Extract the (x, y) coordinate from the center of the cell holding the provided text.  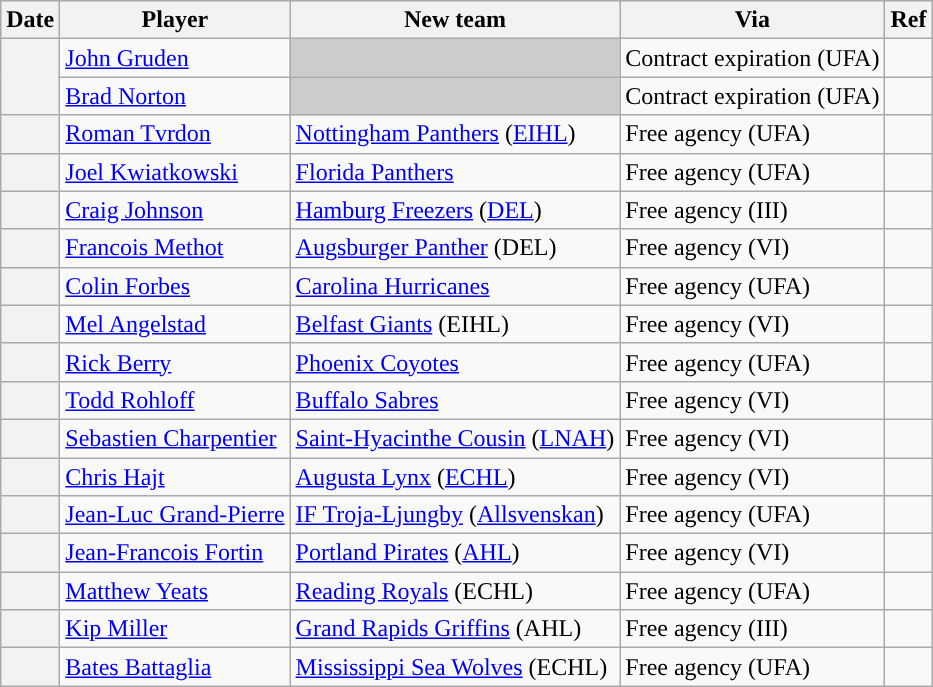
Brad Norton (175, 96)
Phoenix Coyotes (455, 362)
Nottingham Panthers (EIHL) (455, 134)
IF Troja-Ljungby (Allsvenskan) (455, 515)
Grand Rapids Griffins (AHL) (455, 629)
John Gruden (175, 58)
Via (752, 20)
Ref (908, 20)
Florida Panthers (455, 172)
Chris Hajt (175, 477)
Roman Tvrdon (175, 134)
Todd Rohloff (175, 400)
New team (455, 20)
Augusta Lynx (ECHL) (455, 477)
Hamburg Freezers (DEL) (455, 210)
Mississippi Sea Wolves (ECHL) (455, 667)
Rick Berry (175, 362)
Reading Royals (ECHL) (455, 591)
Francois Methot (175, 248)
Jean-Francois Fortin (175, 553)
Joel Kwiatkowski (175, 172)
Bates Battaglia (175, 667)
Buffalo Sabres (455, 400)
Date (30, 20)
Colin Forbes (175, 286)
Portland Pirates (AHL) (455, 553)
Craig Johnson (175, 210)
Sebastien Charpentier (175, 438)
Saint-Hyacinthe Cousin (LNAH) (455, 438)
Player (175, 20)
Jean-Luc Grand-Pierre (175, 515)
Matthew Yeats (175, 591)
Belfast Giants (EIHL) (455, 324)
Augsburger Panther (DEL) (455, 248)
Mel Angelstad (175, 324)
Kip Miller (175, 629)
Carolina Hurricanes (455, 286)
